Capture the cell that displays the provided text and extract its [x, y] central coordinate. 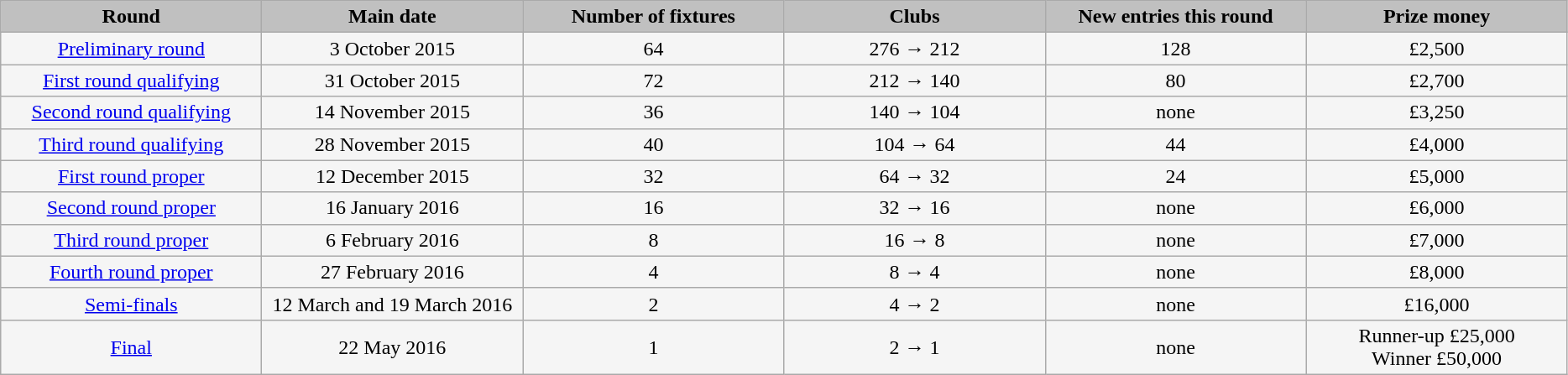
3 October 2015 [393, 49]
16 [653, 208]
31 October 2015 [393, 81]
2 [653, 304]
Number of fixtures [653, 17]
276 → 212 [915, 49]
14 November 2015 [393, 112]
80 [1175, 81]
44 [1175, 144]
Fourth round proper [131, 272]
Second round qualifying [131, 112]
16 January 2016 [393, 208]
Third round proper [131, 240]
£16,000 [1437, 304]
Prize money [1437, 17]
212 → 140 [915, 81]
104 → 64 [915, 144]
£7,000 [1437, 240]
32 [653, 176]
£5,000 [1437, 176]
Preliminary round [131, 49]
New entries this round [1175, 17]
72 [653, 81]
8 → 4 [915, 272]
1 [653, 347]
2 → 1 [915, 347]
27 February 2016 [393, 272]
32 → 16 [915, 208]
First round qualifying [131, 81]
Semi-finals [131, 304]
£3,250 [1437, 112]
Main date [393, 17]
£4,000 [1437, 144]
4 [653, 272]
64 [653, 49]
£2,500 [1437, 49]
12 December 2015 [393, 176]
Round [131, 17]
140 → 104 [915, 112]
6 February 2016 [393, 240]
Clubs [915, 17]
Runner-up £25,000Winner £50,000 [1437, 347]
Third round qualifying [131, 144]
8 [653, 240]
4 → 2 [915, 304]
£8,000 [1437, 272]
128 [1175, 49]
40 [653, 144]
£6,000 [1437, 208]
16 → 8 [915, 240]
Second round proper [131, 208]
24 [1175, 176]
Final [131, 347]
28 November 2015 [393, 144]
22 May 2016 [393, 347]
First round proper [131, 176]
64 → 32 [915, 176]
£2,700 [1437, 81]
36 [653, 112]
12 March and 19 March 2016 [393, 304]
